Locate the cell with the specified text and output its [x, y] center coordinate. 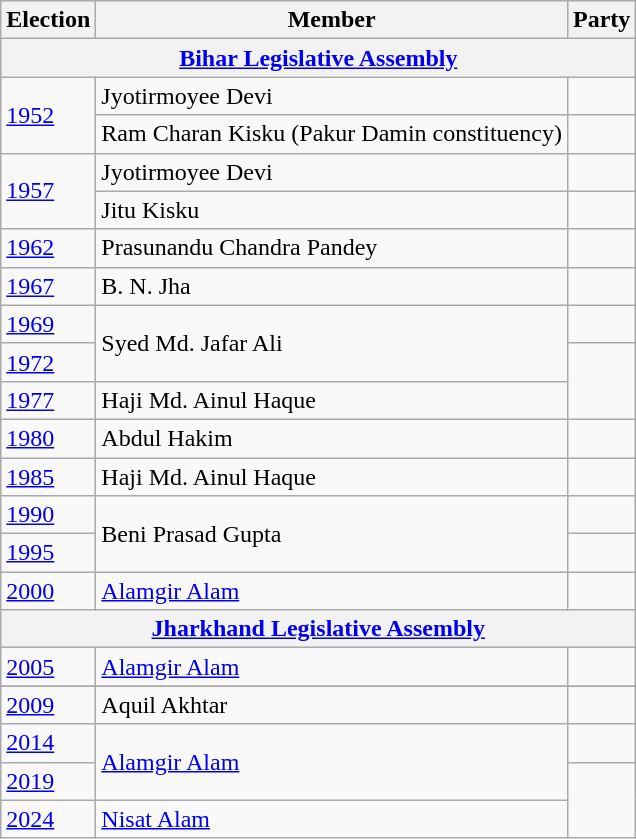
1977 [48, 400]
Jharkhand Legislative Assembly [318, 629]
Jitu Kisku [332, 210]
Bihar Legislative Assembly [318, 58]
1957 [48, 191]
1962 [48, 248]
Party [601, 20]
1972 [48, 362]
1969 [48, 324]
2005 [48, 667]
1967 [48, 286]
Ram Charan Kisku (Pakur Damin constituency) [332, 134]
Abdul Hakim [332, 438]
Election [48, 20]
1985 [48, 477]
Beni Prasad Gupta [332, 534]
2000 [48, 591]
1990 [48, 515]
Syed Md. Jafar Ali [332, 343]
B. N. Jha [332, 286]
2014 [48, 743]
2024 [48, 819]
Prasunandu Chandra Pandey [332, 248]
Aquil Akhtar [332, 705]
1952 [48, 115]
1980 [48, 438]
1995 [48, 553]
Nisat Alam [332, 819]
2019 [48, 781]
Member [332, 20]
2009 [48, 705]
